Detect which cell encompasses the target text, then output its (X, Y) center coordinate. 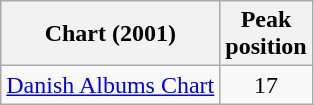
Danish Albums Chart (110, 85)
17 (266, 85)
Chart (2001) (110, 34)
Peakposition (266, 34)
